Locate the cell with the specified text and output its [X, Y] center coordinate. 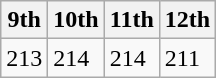
11th [132, 20]
12th [187, 20]
211 [187, 58]
10th [76, 20]
9th [24, 20]
213 [24, 58]
